Provide the [X, Y] coordinate of the cell's center where the given text is located.  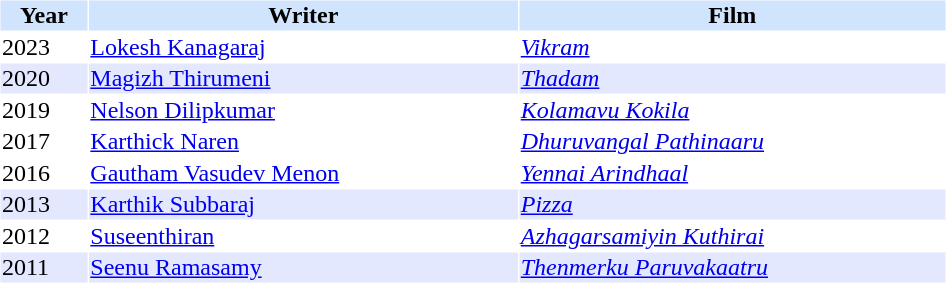
Writer [304, 15]
2019 [44, 110]
Vikram [732, 47]
2012 [44, 236]
Suseenthiran [304, 236]
2013 [44, 205]
Thenmerku Paruvakaatru [732, 267]
Karthick Naren [304, 141]
2020 [44, 79]
Film [732, 15]
Karthik Subbaraj [304, 205]
Year [44, 15]
2023 [44, 47]
2017 [44, 141]
Kolamavu Kokila [732, 110]
Lokesh Kanagaraj [304, 47]
Yennai Arindhaal [732, 173]
2016 [44, 173]
Azhagarsamiyin Kuthirai [732, 236]
Dhuruvangal Pathinaaru [732, 141]
2011 [44, 267]
Pizza [732, 205]
Nelson Dilipkumar [304, 110]
Thadam [732, 79]
Gautham Vasudev Menon [304, 173]
Seenu Ramasamy [304, 267]
Magizh Thirumeni [304, 79]
